Scan for the cell matching the given text and deliver its [x, y] coordinate at center. 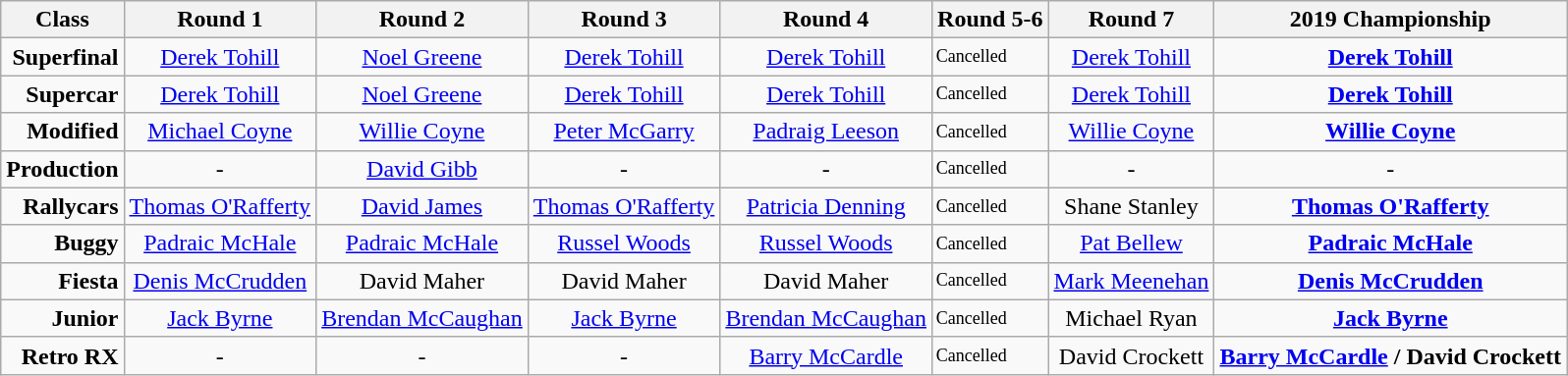
Fiesta [63, 281]
Barry McCardle / David Crockett [1391, 355]
Barry McCardle [826, 355]
2019 Championship [1391, 20]
Padraig Leeson [826, 132]
Rallycars [63, 206]
Round 5-6 [990, 20]
Peter McGarry [624, 132]
David Crockett [1132, 355]
Modified [63, 132]
David James [422, 206]
Retro RX [63, 355]
Round 1 [220, 20]
Production [63, 169]
David Gibb [422, 169]
Michael Coyne [220, 132]
Supercar [63, 94]
Mark Meenehan [1132, 281]
Shane Stanley [1132, 206]
Round 2 [422, 20]
Buggy [63, 243]
Class [63, 20]
Round 7 [1132, 20]
Superfinal [63, 57]
Michael Ryan [1132, 318]
Round 3 [624, 20]
Junior [63, 318]
Patricia Denning [826, 206]
Pat Bellew [1132, 243]
Round 4 [826, 20]
